Identify which cell holds the provided text, then report its [x, y] central coordinate. 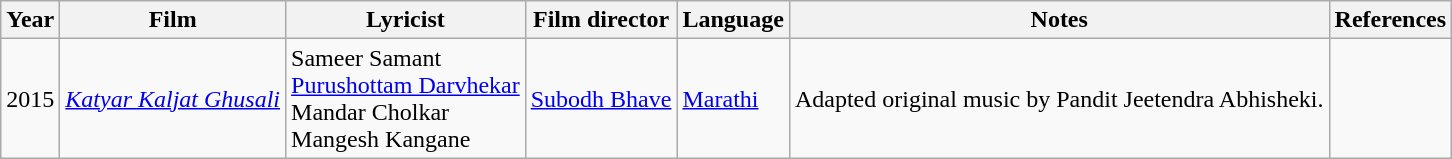
Notes [1059, 20]
Katyar Kaljat Ghusali [173, 98]
Marathi [733, 98]
Year [30, 20]
Adapted original music by Pandit Jeetendra Abhisheki. [1059, 98]
Lyricist [406, 20]
Film [173, 20]
2015 [30, 98]
Film director [601, 20]
References [1390, 20]
Sameer SamantPurushottam DarvhekarMandar CholkarMangesh Kangane [406, 98]
Subodh Bhave [601, 98]
Language [733, 20]
